Locate the cell with the specified text and output its (x, y) center coordinate. 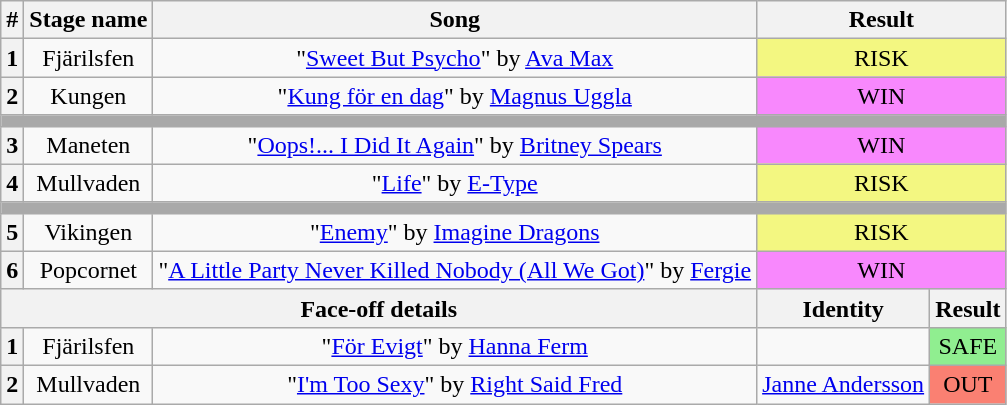
Stage name (88, 20)
"Kung för en dag" by Magnus Uggla (455, 96)
Maneten (88, 145)
Identity (844, 308)
Kungen (88, 96)
"Oops!... I Did It Again" by Britney Spears (455, 145)
OUT (968, 384)
"Life" by E-Type (455, 183)
3 (12, 145)
"I'm Too Sexy" by Right Said Fred (455, 384)
Vikingen (88, 232)
Popcornet (88, 270)
SAFE (968, 346)
4 (12, 183)
"Enemy" by Imagine Dragons (455, 232)
# (12, 20)
Song (455, 20)
"För Evigt" by Hanna Ferm (455, 346)
"Sweet But Psycho" by Ava Max (455, 58)
5 (12, 232)
6 (12, 270)
Face-off details (379, 308)
"A Little Party Never Killed Nobody (All We Got)" by Fergie (455, 270)
Janne Andersson (844, 384)
